From the cell containing the given text, extract its center point as (X, Y) coordinate. 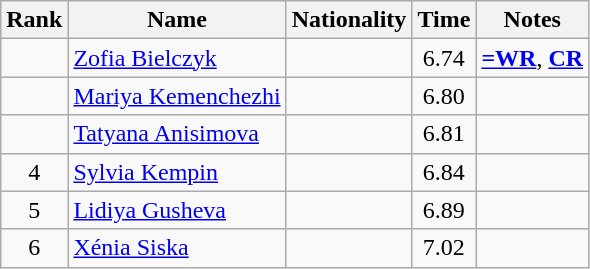
4 (34, 172)
=WR, CR (532, 58)
Time (444, 20)
Mariya Kemenchezhi (177, 96)
7.02 (444, 248)
6 (34, 248)
Tatyana Anisimova (177, 134)
Sylvia Kempin (177, 172)
Nationality (349, 20)
6.81 (444, 134)
Rank (34, 20)
6.74 (444, 58)
Xénia Siska (177, 248)
5 (34, 210)
Name (177, 20)
6.89 (444, 210)
Lidiya Gusheva (177, 210)
Zofia Bielczyk (177, 58)
6.84 (444, 172)
Notes (532, 20)
6.80 (444, 96)
